Detect which cell encompasses the target text, then output its (X, Y) center coordinate. 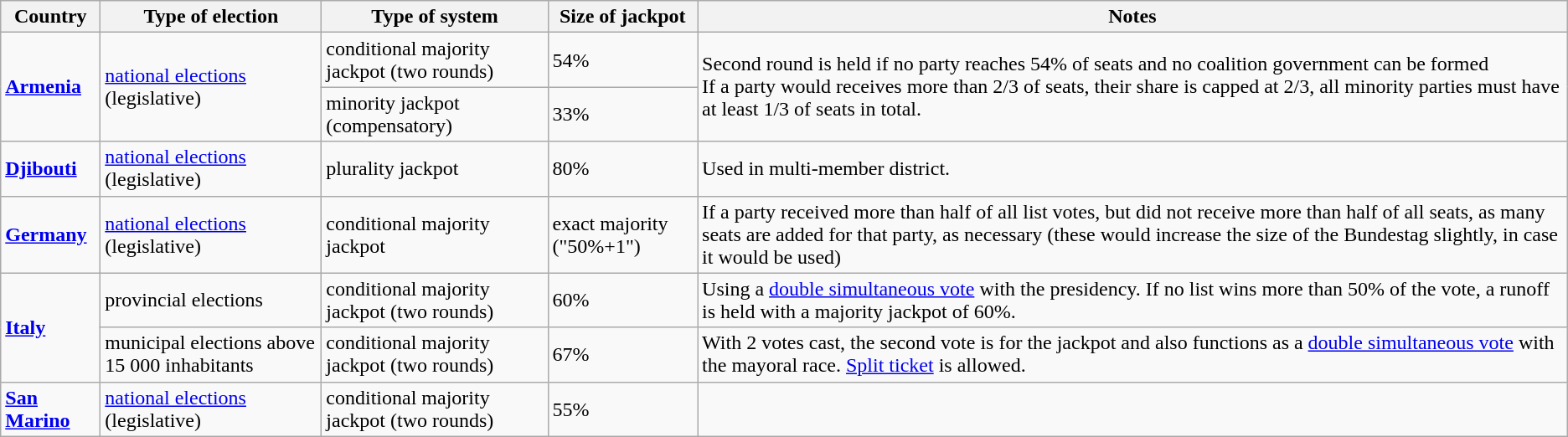
Djibouti (50, 169)
provincial elections (211, 300)
Country (50, 17)
Type of election (211, 17)
Used in multi-member district. (1132, 169)
municipal elections above 15 000 inhabitants (211, 355)
67% (623, 355)
60% (623, 300)
conditional majority jackpot (435, 234)
Italy (50, 327)
San Marino (50, 409)
33% (623, 114)
Size of jackpot (623, 17)
55% (623, 409)
Armenia (50, 87)
Using a double simultaneous vote with the presidency. If no list wins more than 50% of the vote, a runoff is held with a majority jackpot of 60%. (1132, 300)
Germany (50, 234)
plurality jackpot (435, 169)
Notes (1132, 17)
exact majority ("50%+1") (623, 234)
54% (623, 60)
minority jackpot (compensatory) (435, 114)
80% (623, 169)
Type of system (435, 17)
